Pinpoint the cell where the given text exists, returning its [x, y] midpoint coordinate. 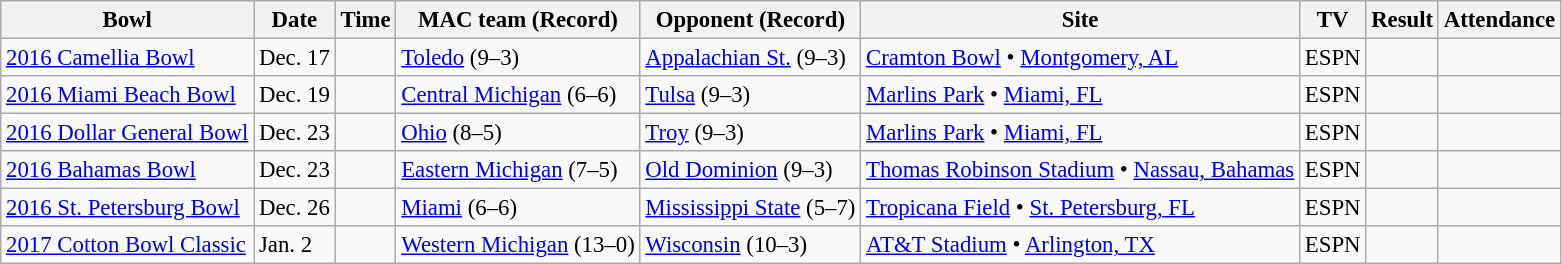
Cramton Bowl • Montgomery, AL [1080, 58]
AT&T Stadium • Arlington, TX [1080, 245]
2016 Camellia Bowl [128, 58]
Date [294, 20]
Miami (6–6) [518, 208]
Central Michigan (6–6) [518, 95]
Wisconsin (10–3) [750, 245]
Tulsa (9–3) [750, 95]
Mississippi State (5–7) [750, 208]
Tropicana Field • St. Petersburg, FL [1080, 208]
2017 Cotton Bowl Classic [128, 245]
Eastern Michigan (7–5) [518, 170]
2016 Bahamas Bowl [128, 170]
MAC team (Record) [518, 20]
Toledo (9–3) [518, 58]
2016 St. Petersburg Bowl [128, 208]
Troy (9–3) [750, 133]
Dec. 19 [294, 95]
Dec. 17 [294, 58]
Opponent (Record) [750, 20]
TV [1333, 20]
Time [366, 20]
Appalachian St. (9–3) [750, 58]
Ohio (8–5) [518, 133]
Thomas Robinson Stadium • Nassau, Bahamas [1080, 170]
Bowl [128, 20]
2016 Miami Beach Bowl [128, 95]
Site [1080, 20]
Dec. 26 [294, 208]
2016 Dollar General Bowl [128, 133]
Result [1402, 20]
Attendance [1499, 20]
Old Dominion (9–3) [750, 170]
Western Michigan (13–0) [518, 245]
Jan. 2 [294, 245]
